Return [X, Y] of the center of cell containing provided text 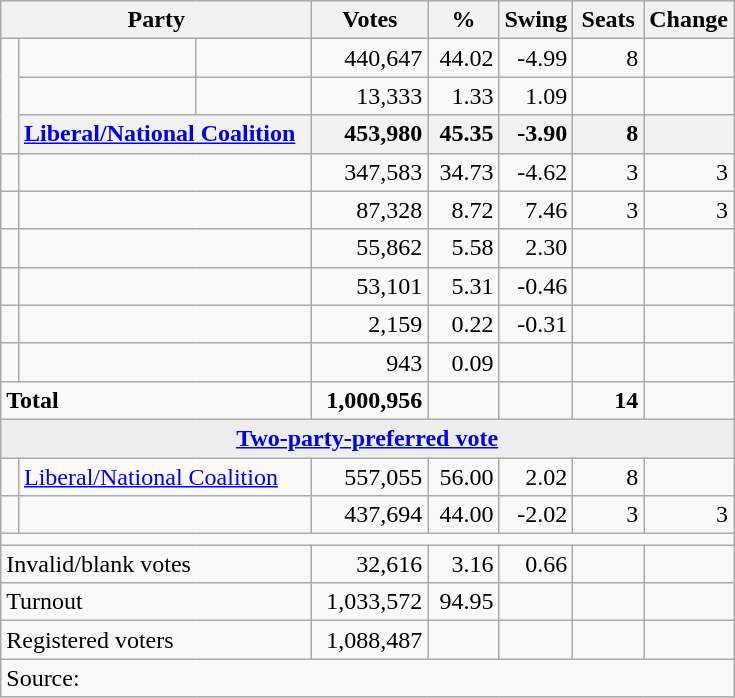
1.09 [536, 96]
44.00 [464, 515]
45.35 [464, 134]
Votes [370, 20]
55,862 [370, 248]
44.02 [464, 58]
7.46 [536, 210]
Turnout [156, 602]
-4.62 [536, 172]
1.33 [464, 96]
56.00 [464, 477]
Change [689, 20]
Source: [368, 678]
-3.90 [536, 134]
-0.46 [536, 286]
-4.99 [536, 58]
1,000,956 [370, 400]
Seats [608, 20]
13,333 [370, 96]
440,647 [370, 58]
943 [370, 362]
53,101 [370, 286]
347,583 [370, 172]
32,616 [370, 564]
94.95 [464, 602]
453,980 [370, 134]
-2.02 [536, 515]
1,033,572 [370, 602]
2.02 [536, 477]
0.09 [464, 362]
1,088,487 [370, 640]
557,055 [370, 477]
0.66 [536, 564]
14 [608, 400]
Registered voters [156, 640]
Invalid/blank votes [156, 564]
2,159 [370, 324]
Party [156, 20]
34.73 [464, 172]
5.31 [464, 286]
Swing [536, 20]
3.16 [464, 564]
5.58 [464, 248]
Two-party-preferred vote [368, 438]
-0.31 [536, 324]
Total [156, 400]
% [464, 20]
0.22 [464, 324]
8.72 [464, 210]
437,694 [370, 515]
2.30 [536, 248]
87,328 [370, 210]
